Scan for the cell matching the given text and deliver its (X, Y) coordinate at center. 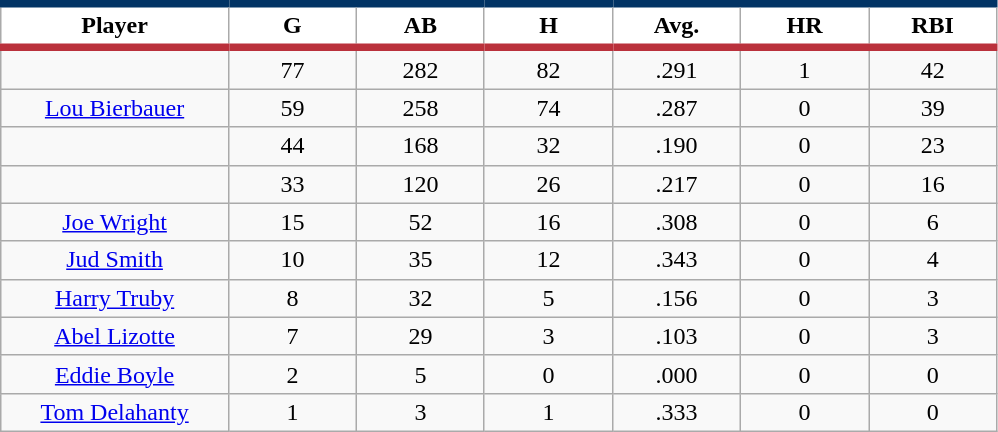
15 (292, 222)
82 (548, 68)
.156 (676, 298)
77 (292, 68)
Tom Delahanty (115, 412)
Player (115, 26)
4 (933, 260)
39 (933, 108)
74 (548, 108)
.308 (676, 222)
12 (548, 260)
HR (805, 26)
52 (420, 222)
Joe Wright (115, 222)
.343 (676, 260)
.190 (676, 146)
.333 (676, 412)
42 (933, 68)
23 (933, 146)
59 (292, 108)
H (548, 26)
Avg. (676, 26)
26 (548, 184)
120 (420, 184)
.287 (676, 108)
Lou Bierbauer (115, 108)
Harry Truby (115, 298)
Eddie Boyle (115, 374)
7 (292, 336)
8 (292, 298)
10 (292, 260)
G (292, 26)
2 (292, 374)
35 (420, 260)
33 (292, 184)
29 (420, 336)
Abel Lizotte (115, 336)
RBI (933, 26)
.217 (676, 184)
44 (292, 146)
.291 (676, 68)
6 (933, 222)
168 (420, 146)
AB (420, 26)
Jud Smith (115, 260)
.103 (676, 336)
258 (420, 108)
.000 (676, 374)
282 (420, 68)
